Return [X, Y] of the center of cell containing provided text 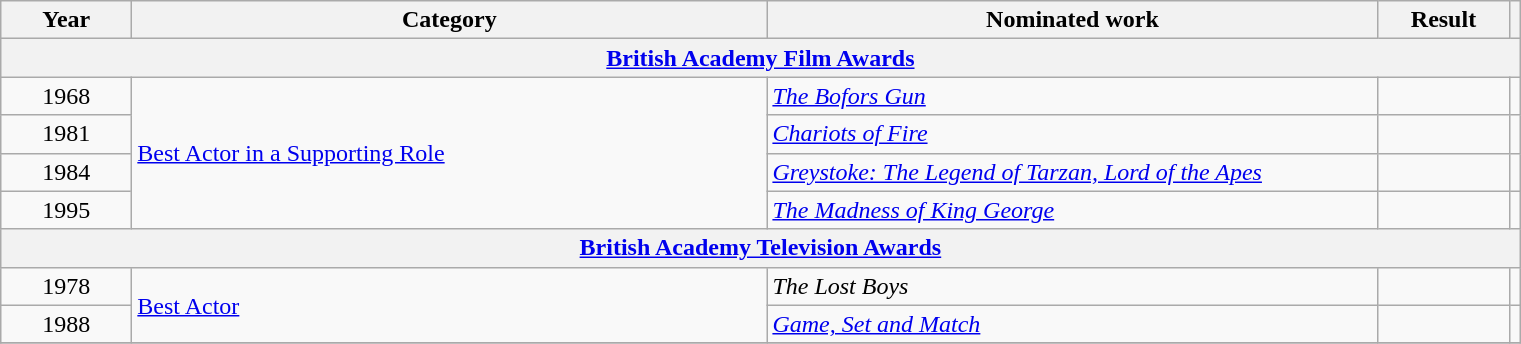
Best Actor [450, 305]
1981 [66, 134]
1968 [66, 96]
Chariots of Fire [1072, 134]
The Madness of King George [1072, 210]
1995 [66, 210]
Game, Set and Match [1072, 324]
British Academy Film Awards [760, 58]
1978 [66, 286]
Result [1444, 20]
1988 [66, 324]
Greystoke: The Legend of Tarzan, Lord of the Apes [1072, 172]
1984 [66, 172]
Nominated work [1072, 20]
The Bofors Gun [1072, 96]
The Lost Boys [1072, 286]
British Academy Television Awards [760, 248]
Year [66, 20]
Category [450, 20]
Best Actor in a Supporting Role [450, 153]
